Detect which cell encompasses the target text, then output its [x, y] center coordinate. 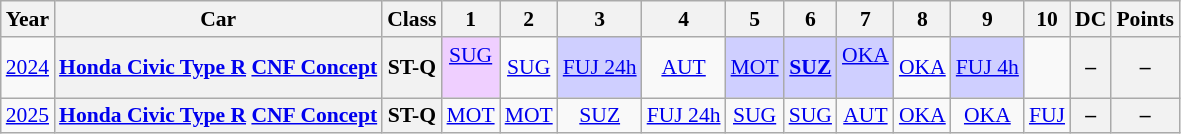
DC [1090, 19]
9 [988, 19]
4 [684, 19]
2024 [28, 68]
Year [28, 19]
Class [412, 19]
8 [922, 19]
3 [600, 19]
Points [1145, 19]
2 [529, 19]
10 [1047, 19]
7 [866, 19]
5 [755, 19]
6 [810, 19]
FUJ 4h [988, 68]
2025 [28, 116]
1 [471, 19]
Car [218, 19]
FUJ [1047, 116]
